Pinpoint the cell where the given text exists, returning its (X, Y) midpoint coordinate. 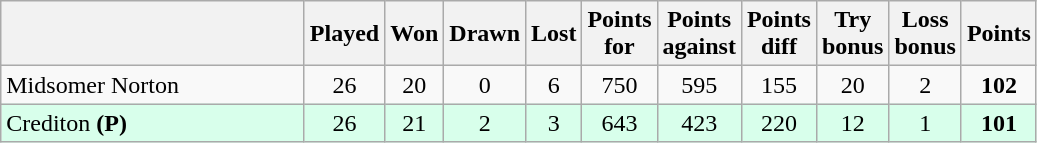
Drawn (485, 34)
Points against (699, 34)
750 (620, 85)
6 (554, 85)
12 (852, 123)
3 (554, 123)
102 (998, 85)
643 (620, 123)
Points diff (778, 34)
Won (414, 34)
Lost (554, 34)
Try bonus (852, 34)
155 (778, 85)
101 (998, 123)
423 (699, 123)
0 (485, 85)
Loss bonus (925, 34)
Crediton (P) (153, 123)
Points for (620, 34)
Played (344, 34)
Midsomer Norton (153, 85)
Points (998, 34)
220 (778, 123)
1 (925, 123)
21 (414, 123)
595 (699, 85)
